For the text-containing cell, return its midpoint in (X, Y) coordinate format. 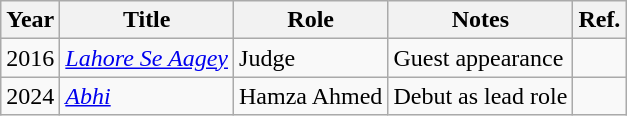
Notes (480, 20)
Judge (311, 58)
Year (30, 20)
Hamza Ahmed (311, 96)
Role (311, 20)
Ref. (600, 20)
2016 (30, 58)
Abhi (147, 96)
Lahore Se Aagey (147, 58)
Guest appearance (480, 58)
Debut as lead role (480, 96)
Title (147, 20)
2024 (30, 96)
